Return (x, y) of the center of cell containing provided text 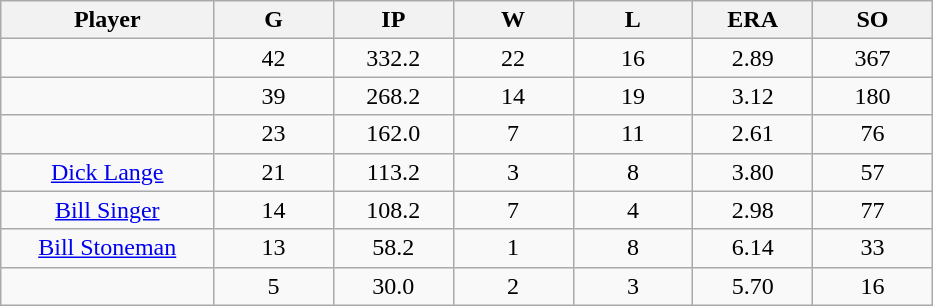
IP (393, 20)
1 (513, 248)
30.0 (393, 286)
L (633, 20)
57 (873, 172)
SO (873, 20)
3.80 (753, 172)
108.2 (393, 210)
33 (873, 248)
39 (274, 96)
G (274, 20)
ERA (753, 20)
268.2 (393, 96)
58.2 (393, 248)
W (513, 20)
180 (873, 96)
2.98 (753, 210)
21 (274, 172)
4 (633, 210)
23 (274, 134)
Dick Lange (108, 172)
11 (633, 134)
2.89 (753, 58)
367 (873, 58)
77 (873, 210)
19 (633, 96)
6.14 (753, 248)
Bill Stoneman (108, 248)
5 (274, 286)
2.61 (753, 134)
22 (513, 58)
162.0 (393, 134)
332.2 (393, 58)
3.12 (753, 96)
Player (108, 20)
42 (274, 58)
113.2 (393, 172)
5.70 (753, 286)
2 (513, 286)
13 (274, 248)
Bill Singer (108, 210)
76 (873, 134)
